Search for the cell housing the specified text and yield its (x, y) center coordinate. 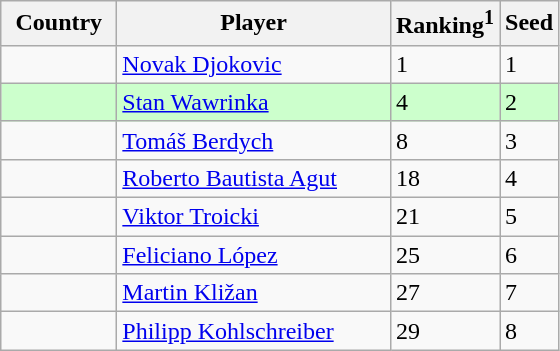
Seed (530, 24)
Martin Kližan (254, 293)
21 (444, 217)
Viktor Troicki (254, 217)
Novak Djokovic (254, 64)
7 (530, 293)
Roberto Bautista Agut (254, 178)
Feliciano López (254, 255)
Player (254, 24)
18 (444, 178)
5 (530, 217)
25 (444, 255)
2 (530, 102)
Stan Wawrinka (254, 102)
6 (530, 255)
3 (530, 140)
Philipp Kohlschreiber (254, 331)
Country (59, 24)
27 (444, 293)
Ranking1 (444, 24)
29 (444, 331)
Tomáš Berdych (254, 140)
